Detect which cell encompasses the target text, then output its (X, Y) center coordinate. 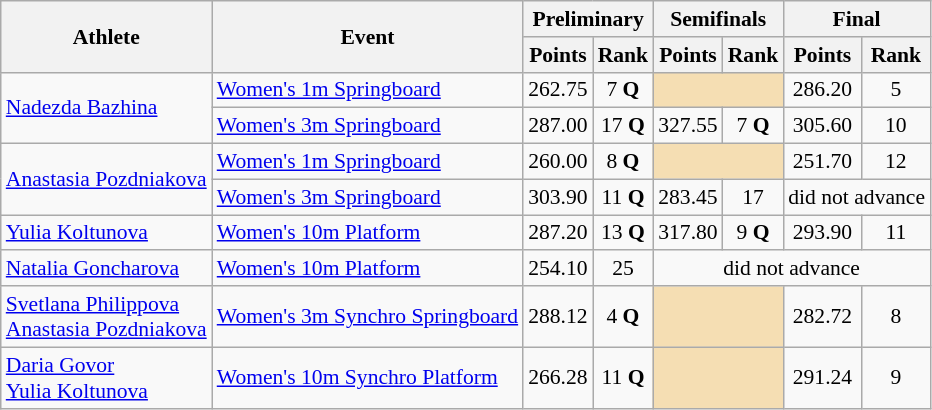
282.72 (822, 316)
Daria GovorYulia Koltunova (106, 378)
12 (896, 162)
266.28 (558, 378)
Yulia Koltunova (106, 233)
303.90 (558, 197)
Anastasia Pozdniakova (106, 180)
305.60 (822, 126)
327.55 (688, 126)
5 (896, 90)
10 (896, 126)
Natalia Goncharova (106, 269)
288.12 (558, 316)
11 (896, 233)
Nadezda Bazhina (106, 108)
Women's 3m Synchro Springboard (368, 316)
8 Q (624, 162)
287.00 (558, 126)
25 (624, 269)
287.20 (558, 233)
254.10 (558, 269)
Svetlana PhilippovaAnastasia Pozdniakova (106, 316)
Preliminary (588, 19)
Women's 10m Synchro Platform (368, 378)
13 Q (624, 233)
293.90 (822, 233)
4 Q (624, 316)
251.70 (822, 162)
Semifinals (718, 19)
Final (856, 19)
9 Q (754, 233)
291.24 (822, 378)
9 (896, 378)
286.20 (822, 90)
262.75 (558, 90)
17 (754, 197)
Athlete (106, 36)
283.45 (688, 197)
17 Q (624, 126)
Event (368, 36)
8 (896, 316)
317.80 (688, 233)
260.00 (558, 162)
